Return [X, Y] of the center of cell containing provided text 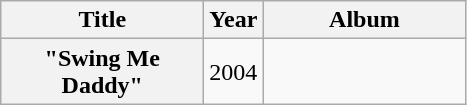
Title [102, 20]
"Swing Me Daddy" [102, 72]
Year [234, 20]
Album [364, 20]
2004 [234, 72]
